Locate the cell with the specified text and output its [X, Y] center coordinate. 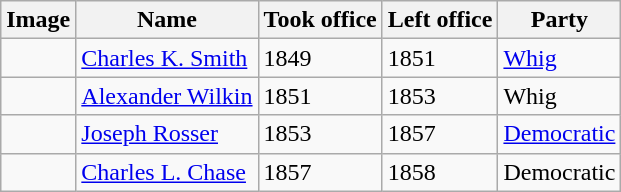
Joseph Rosser [167, 134]
Charles L. Chase [167, 172]
Image [38, 20]
Took office [320, 20]
Alexander Wilkin [167, 96]
Left office [440, 20]
Party [560, 20]
1849 [320, 58]
1858 [440, 172]
Name [167, 20]
Charles K. Smith [167, 58]
